Provide the [X, Y] coordinate of the cell's center where the given text is located.  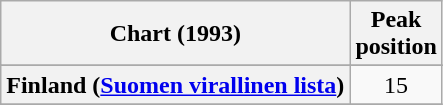
Finland (Suomen virallinen lista) [176, 85]
Chart (1993) [176, 34]
Peakposition [396, 34]
15 [396, 85]
